Capture the cell that displays the provided text and extract its [X, Y] central coordinate. 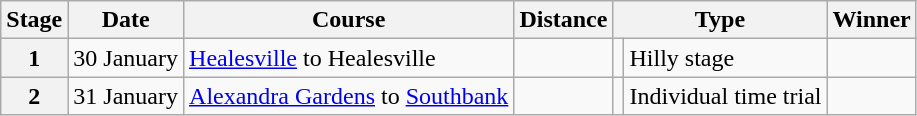
31 January [126, 96]
Type [720, 20]
Stage [34, 20]
Hilly stage [726, 58]
Alexandra Gardens to Southbank [349, 96]
Date [126, 20]
1 [34, 58]
Healesville to Healesville [349, 58]
Individual time trial [726, 96]
30 January [126, 58]
2 [34, 96]
Winner [872, 20]
Distance [564, 20]
Course [349, 20]
